Scan for the cell matching the given text and deliver its (X, Y) coordinate at center. 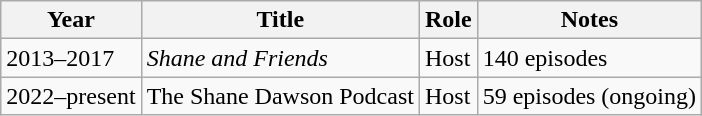
Year (71, 20)
2022–present (71, 96)
Notes (589, 20)
The Shane Dawson Podcast (280, 96)
Role (448, 20)
59 episodes (ongoing) (589, 96)
Shane and Friends (280, 58)
2013–2017 (71, 58)
140 episodes (589, 58)
Title (280, 20)
